Return the [x, y] coordinate for the center point of the cell that contains the specified text.  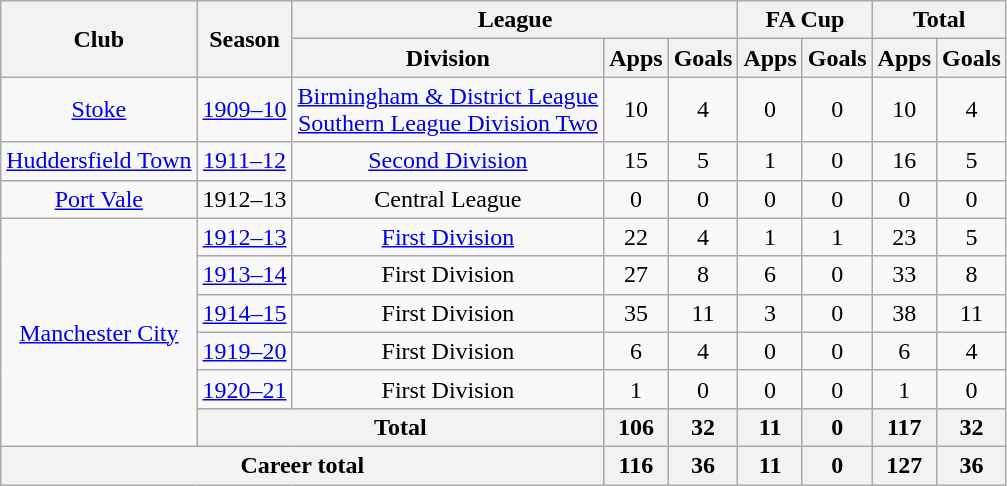
15 [636, 161]
Port Vale [99, 199]
1913–14 [244, 275]
22 [636, 237]
38 [904, 313]
127 [904, 465]
Manchester City [99, 332]
Second Division [448, 161]
27 [636, 275]
3 [770, 313]
1919–20 [244, 351]
FA Cup [805, 20]
1920–21 [244, 389]
Birmingham & District LeagueSouthern League Division Two [448, 110]
Season [244, 39]
116 [636, 465]
Central League [448, 199]
1914–15 [244, 313]
23 [904, 237]
35 [636, 313]
16 [904, 161]
1911–12 [244, 161]
Stoke [99, 110]
Division [448, 58]
117 [904, 427]
League [515, 20]
Career total [302, 465]
1909–10 [244, 110]
Huddersfield Town [99, 161]
Club [99, 39]
106 [636, 427]
33 [904, 275]
